Search for the cell housing the specified text and yield its (x, y) center coordinate. 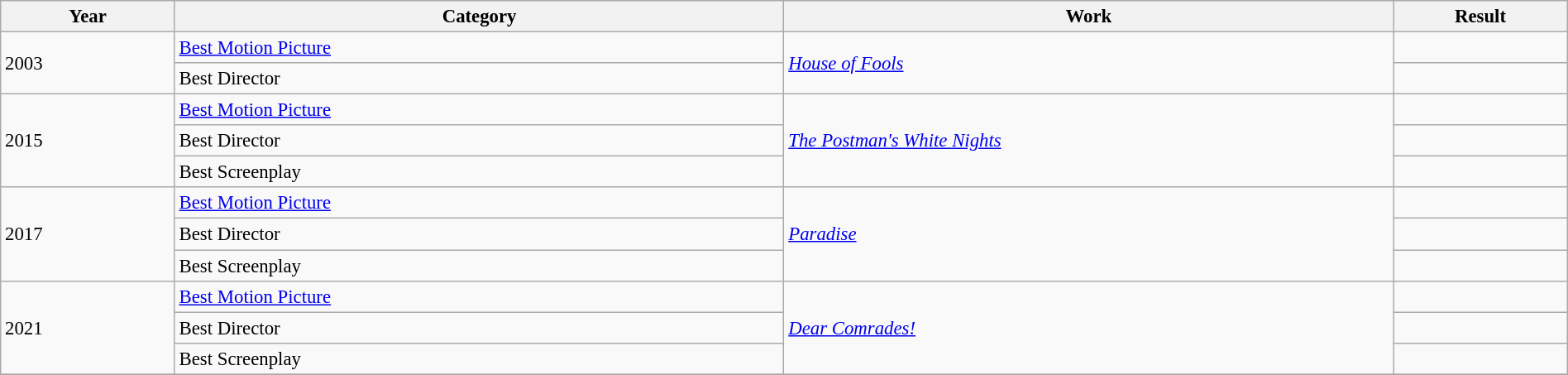
Category (480, 17)
2003 (88, 63)
2021 (88, 328)
Paradise (1088, 233)
House of Fools (1088, 63)
Result (1480, 17)
Dear Comrades! (1088, 328)
The Postman's White Nights (1088, 141)
2017 (88, 233)
Year (88, 17)
2015 (88, 141)
Work (1088, 17)
